Provide the (x, y) coordinate of the cell's center where the given text is located.  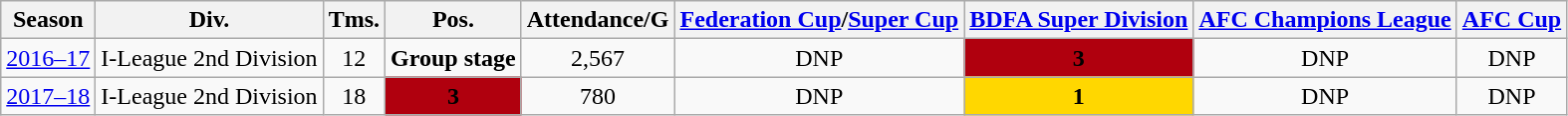
12 (354, 58)
AFC Cup (1511, 20)
Attendance/G (598, 20)
18 (354, 96)
780 (598, 96)
Group stage (454, 58)
BDFA Super Division (1079, 20)
AFC Champions League (1325, 20)
2,567 (598, 58)
2016–17 (48, 58)
Federation Cup/Super Cup (819, 20)
Season (48, 20)
Tms. (354, 20)
Div. (209, 20)
1 (1079, 96)
2017–18 (48, 96)
Pos. (454, 20)
